Capture the cell that displays the provided text and extract its [X, Y] central coordinate. 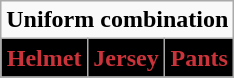
Jersey [126, 58]
Helmet [44, 58]
Uniform combination [118, 20]
Pants [200, 58]
